Extract the [X, Y] coordinate from the center of the cell holding the provided text.  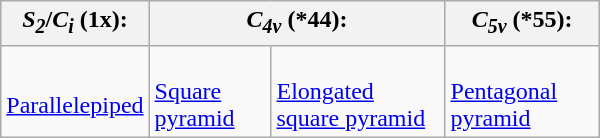
Pentagonal pyramid [522, 91]
Parallelepiped [75, 91]
Square pyramid [210, 91]
Elongated square pyramid [358, 91]
S2/Ci (1x): [75, 23]
C5v (*55): [522, 23]
C4v (*44): [297, 23]
